For the text-containing cell, return its midpoint in [x, y] coordinate format. 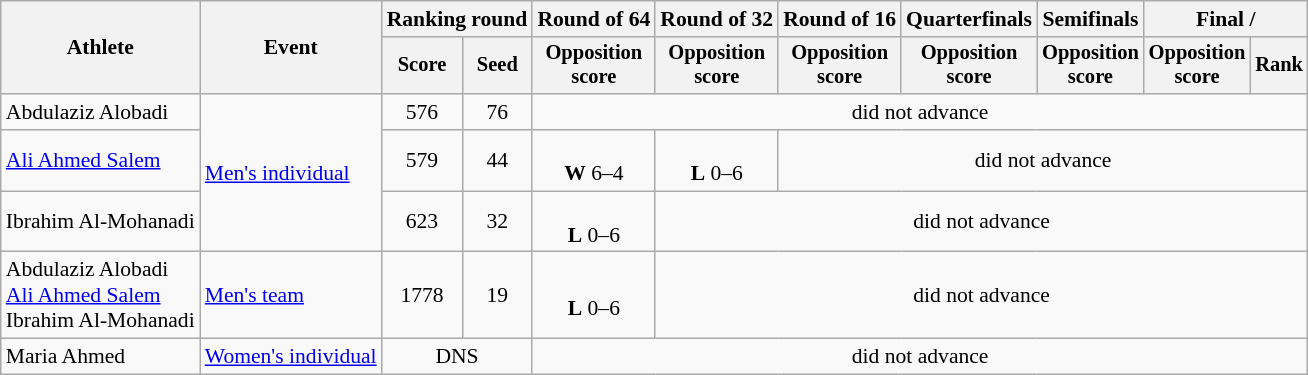
Maria Ahmed [100, 357]
19 [497, 296]
Abdulaziz AlobadiAli Ahmed SalemIbrahim Al-Mohanadi [100, 296]
Event [291, 48]
32 [497, 222]
623 [422, 222]
579 [422, 160]
Round of 16 [840, 19]
76 [497, 112]
576 [422, 112]
Quarterfinals [969, 19]
Abdulaziz Alobadi [100, 112]
DNS [458, 357]
Score [422, 66]
1778 [422, 296]
W 6–4 [594, 160]
Round of 32 [716, 19]
Ali Ahmed Salem [100, 160]
Rank [1279, 66]
Round of 64 [594, 19]
Final / [1226, 19]
Ibrahim Al-Mohanadi [100, 222]
Ranking round [458, 19]
Seed [497, 66]
Semifinals [1090, 19]
44 [497, 160]
Men's team [291, 296]
Athlete [100, 48]
Men's individual [291, 173]
Women's individual [291, 357]
